Identify which cell holds the provided text, then report its [X, Y] central coordinate. 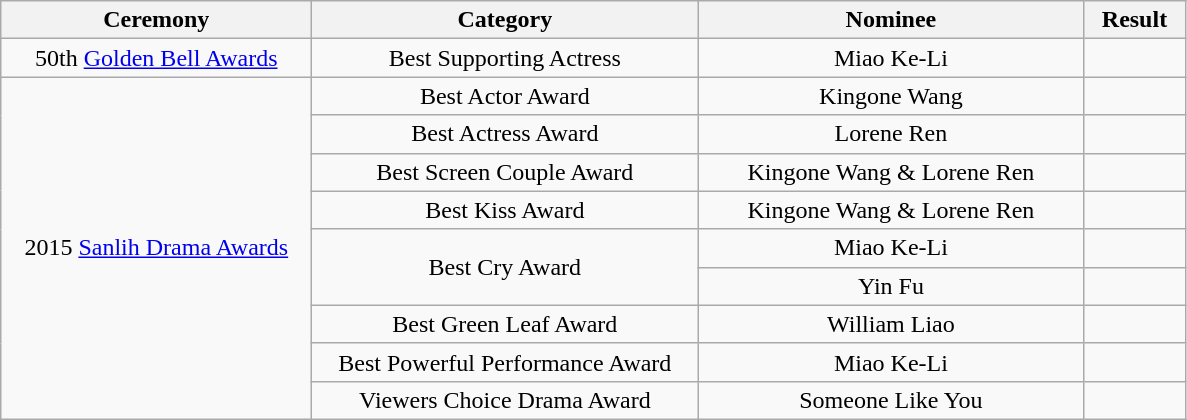
Best Actress Award [505, 134]
Best Actor Award [505, 96]
Best Powerful Performance Award [505, 362]
Best Supporting Actress [505, 58]
Yin Fu [891, 286]
Kingone Wang [891, 96]
2015 Sanlih Drama Awards [156, 248]
Best Green Leaf Award [505, 324]
Category [505, 20]
Best Kiss Award [505, 210]
Best Cry Award [505, 267]
Result [1134, 20]
Viewers Choice Drama Award [505, 400]
Nominee [891, 20]
Lorene Ren [891, 134]
Best Screen Couple Award [505, 172]
Ceremony [156, 20]
William Liao [891, 324]
Someone Like You [891, 400]
50th Golden Bell Awards [156, 58]
